Return the (x, y) coordinate for the center point of the cell that contains the specified text.  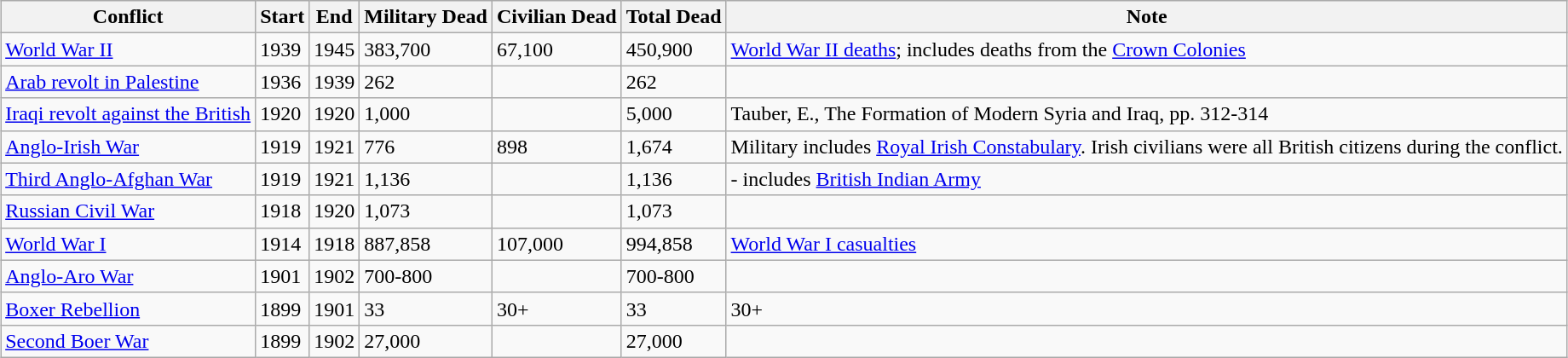
- includes British Indian Army (1147, 179)
1945 (334, 49)
1,000 (426, 114)
1914 (283, 244)
World War II deaths; includes deaths from the Crown Colonies (1147, 49)
Third Anglo-Afghan War (128, 179)
Tauber, E., The Formation of Modern Syria and Iraq, pp. 312-314 (1147, 114)
898 (556, 147)
Military includes Royal Irish Constabulary. Irish civilians were all British citizens during the conflict. (1147, 147)
67,100 (556, 49)
Total Dead (673, 17)
Russian Civil War (128, 211)
Conflict (128, 17)
1936 (283, 82)
Start (283, 17)
Note (1147, 17)
Iraqi revolt against the British (128, 114)
World War I (128, 244)
End (334, 17)
994,858 (673, 244)
Second Boer War (128, 341)
World War II (128, 49)
107,000 (556, 244)
887,858 (426, 244)
World War I casualties (1147, 244)
450,900 (673, 49)
Boxer Rebellion (128, 309)
1,674 (673, 147)
Civilian Dead (556, 17)
383,700 (426, 49)
776 (426, 147)
Military Dead (426, 17)
Anglo-Irish War (128, 147)
Anglo-Aro War (128, 276)
Arab revolt in Palestine (128, 82)
5,000 (673, 114)
